Determine the [x, y] coordinate at the center of the cell enclosing the given text.  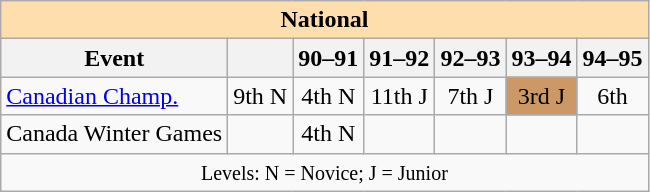
90–91 [328, 58]
92–93 [470, 58]
94–95 [612, 58]
9th N [260, 96]
91–92 [400, 58]
Levels: N = Novice; J = Junior [324, 172]
National [324, 20]
Event [114, 58]
93–94 [542, 58]
6th [612, 96]
11th J [400, 96]
Canada Winter Games [114, 134]
Canadian Champ. [114, 96]
7th J [470, 96]
3rd J [542, 96]
